Extract the [X, Y] coordinate from the center of the cell holding the provided text.  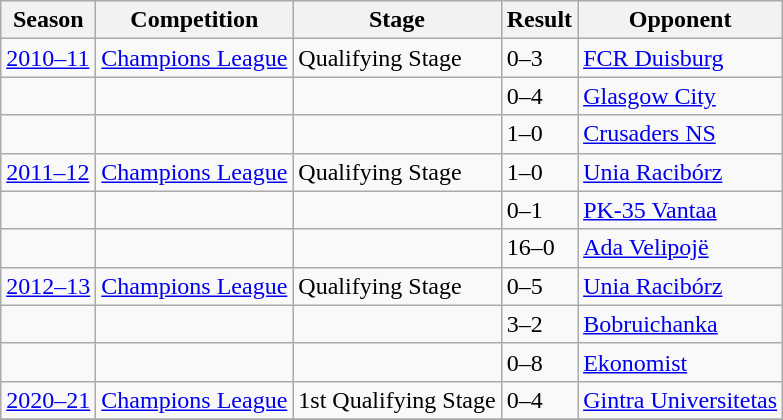
Crusaders NS [680, 134]
0–1 [539, 210]
Ekonomist [680, 362]
2012–13 [48, 286]
3–2 [539, 324]
0–3 [539, 58]
Competition [194, 20]
0–5 [539, 286]
Result [539, 20]
2020–21 [48, 400]
2011–12 [48, 172]
2010–11 [48, 58]
Opponent [680, 20]
Gintra Universitetas [680, 400]
1st Qualifying Stage [397, 400]
0–8 [539, 362]
PK-35 Vantaa [680, 210]
Ada Velipojë [680, 248]
Stage [397, 20]
Bobruichanka [680, 324]
16–0 [539, 248]
Glasgow City [680, 96]
Season [48, 20]
FCR Duisburg [680, 58]
